Return (X, Y) of the center of cell containing provided text 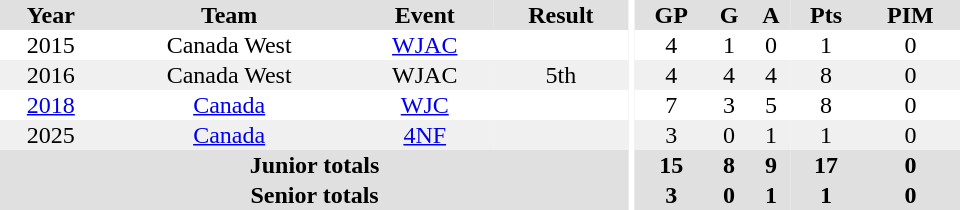
2015 (51, 45)
2018 (51, 105)
Team (230, 15)
2025 (51, 135)
5 (772, 105)
17 (826, 165)
G (728, 15)
Pts (826, 15)
5th (561, 75)
Result (561, 15)
WJC (425, 105)
4NF (425, 135)
15 (671, 165)
Event (425, 15)
PIM (910, 15)
Senior totals (314, 195)
Year (51, 15)
A (772, 15)
9 (772, 165)
7 (671, 105)
Junior totals (314, 165)
2016 (51, 75)
GP (671, 15)
